Output the [X, Y] coordinate of the center of the cell containing the given text.  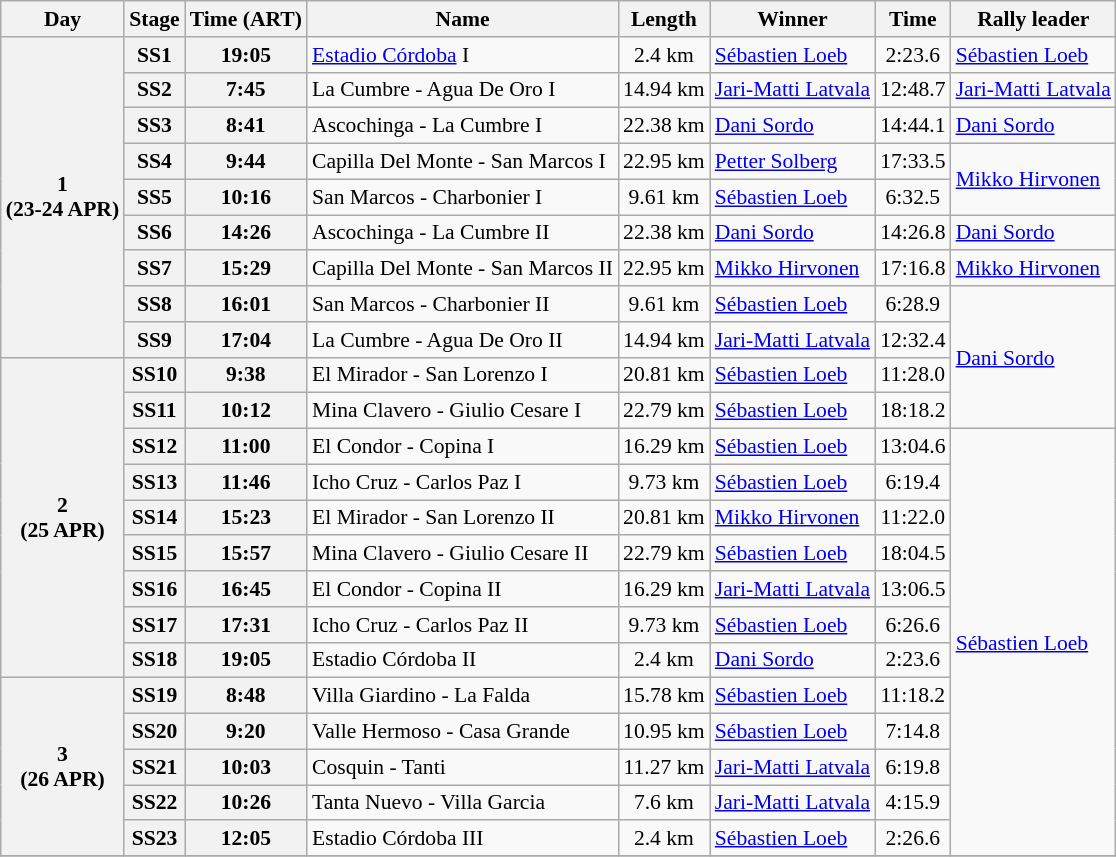
3(26 APR) [62, 767]
Time (ART) [246, 19]
SS3 [154, 126]
9:20 [246, 732]
El Mirador - San Lorenzo II [462, 518]
SS14 [154, 518]
Rally leader [1034, 19]
Mina Clavero - Giulio Cesare I [462, 411]
Time [912, 19]
10.95 km [664, 732]
15.78 km [664, 696]
SS15 [154, 554]
SS5 [154, 197]
Stage [154, 19]
17:16.8 [912, 269]
11:28.0 [912, 375]
11:00 [246, 447]
SS11 [154, 411]
6:19.8 [912, 767]
SS22 [154, 803]
8:41 [246, 126]
13:06.5 [912, 589]
17:04 [246, 340]
Estadio Córdoba II [462, 660]
Ascochinga - La Cumbre I [462, 126]
9:38 [246, 375]
14:26.8 [912, 233]
La Cumbre - Agua De Oro II [462, 340]
SS23 [154, 839]
16:01 [246, 304]
14:26 [246, 233]
SS4 [154, 162]
7.6 km [664, 803]
Name [462, 19]
10:26 [246, 803]
El Condor - Copina I [462, 447]
La Cumbre - Agua De Oro I [462, 90]
6:28.9 [912, 304]
6:26.6 [912, 625]
11.27 km [664, 767]
2(25 APR) [62, 518]
SS9 [154, 340]
12:32.4 [912, 340]
11:18.2 [912, 696]
15:57 [246, 554]
4:15.9 [912, 803]
SS13 [154, 482]
SS12 [154, 447]
15:23 [246, 518]
SS21 [154, 767]
9:44 [246, 162]
6:32.5 [912, 197]
Winner [792, 19]
Length [664, 19]
SS2 [154, 90]
8:48 [246, 696]
Icho Cruz - Carlos Paz II [462, 625]
7:14.8 [912, 732]
6:19.4 [912, 482]
18:18.2 [912, 411]
SS10 [154, 375]
SS6 [154, 233]
10:12 [246, 411]
14:44.1 [912, 126]
2:26.6 [912, 839]
11:22.0 [912, 518]
13:04.6 [912, 447]
SS8 [154, 304]
17:31 [246, 625]
Mina Clavero - Giulio Cesare II [462, 554]
SS1 [154, 55]
10:03 [246, 767]
Ascochinga - La Cumbre II [462, 233]
Day [62, 19]
16:45 [246, 589]
San Marcos - Charbonier I [462, 197]
Capilla Del Monte - San Marcos I [462, 162]
San Marcos - Charbonier II [462, 304]
El Mirador - San Lorenzo I [462, 375]
10:16 [246, 197]
SS20 [154, 732]
Tanta Nuevo - Villa Garcia [462, 803]
12:05 [246, 839]
17:33.5 [912, 162]
Petter Solberg [792, 162]
1(23-24 APR) [62, 198]
Icho Cruz - Carlos Paz I [462, 482]
Capilla Del Monte - San Marcos II [462, 269]
Cosquin - Tanti [462, 767]
Estadio Córdoba I [462, 55]
SS16 [154, 589]
Estadio Córdoba III [462, 839]
Villa Giardino - La Falda [462, 696]
SS7 [154, 269]
SS18 [154, 660]
12:48.7 [912, 90]
Valle Hermoso - Casa Grande [462, 732]
7:45 [246, 90]
18:04.5 [912, 554]
El Condor - Copina II [462, 589]
15:29 [246, 269]
SS17 [154, 625]
SS19 [154, 696]
11:46 [246, 482]
